From the cell containing the given text, extract its center point as (X, Y) coordinate. 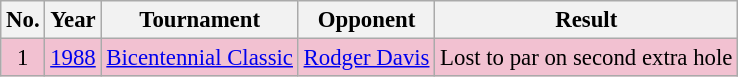
1988 (73, 58)
Lost to par on second extra hole (586, 58)
Opponent (366, 20)
Bicentennial Classic (200, 58)
Rodger Davis (366, 58)
Tournament (200, 20)
Year (73, 20)
No. (23, 20)
Result (586, 20)
1 (23, 58)
